For the text-containing cell, return its midpoint in [X, Y] coordinate format. 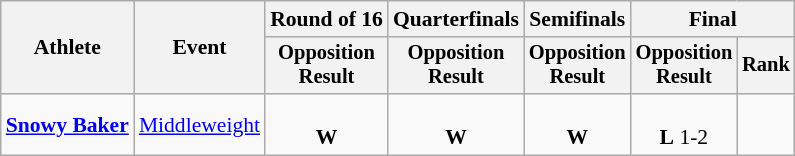
Semifinals [578, 19]
Middleweight [200, 124]
Snowy Baker [68, 124]
Quarterfinals [456, 19]
L 1-2 [684, 124]
Rank [766, 66]
Round of 16 [326, 19]
Athlete [68, 48]
Final [713, 19]
Event [200, 48]
